Locate the cell with the specified text and output its (x, y) center coordinate. 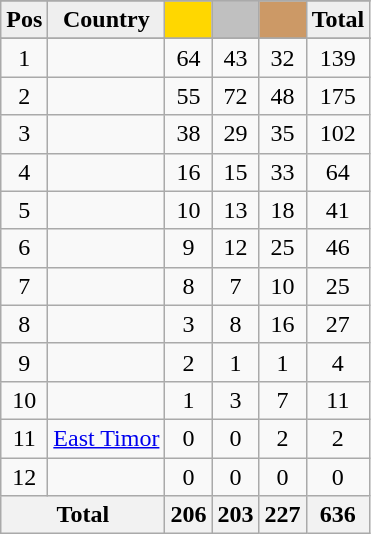
East Timor (106, 438)
102 (338, 134)
33 (282, 172)
46 (338, 248)
29 (236, 134)
48 (282, 96)
43 (236, 58)
5 (24, 210)
203 (236, 515)
636 (338, 515)
15 (236, 172)
18 (282, 210)
Country (106, 20)
6 (24, 248)
27 (338, 324)
139 (338, 58)
206 (188, 515)
72 (236, 96)
13 (236, 210)
55 (188, 96)
32 (282, 58)
38 (188, 134)
41 (338, 210)
Pos (24, 20)
175 (338, 96)
227 (282, 515)
35 (282, 134)
